Capture the cell that displays the provided text and extract its (X, Y) central coordinate. 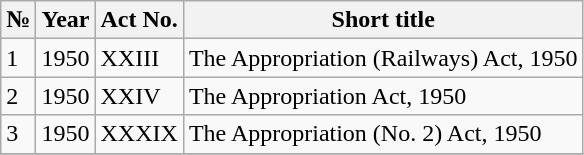
Act No. (139, 20)
The Appropriation (Railways) Act, 1950 (383, 58)
The Appropriation Act, 1950 (383, 96)
XXXIX (139, 134)
XXIII (139, 58)
2 (18, 96)
1 (18, 58)
The Appropriation (No. 2) Act, 1950 (383, 134)
Short title (383, 20)
3 (18, 134)
Year (66, 20)
№ (18, 20)
XXIV (139, 96)
